Provide the [x, y] coordinate of the cell's center where the given text is located.  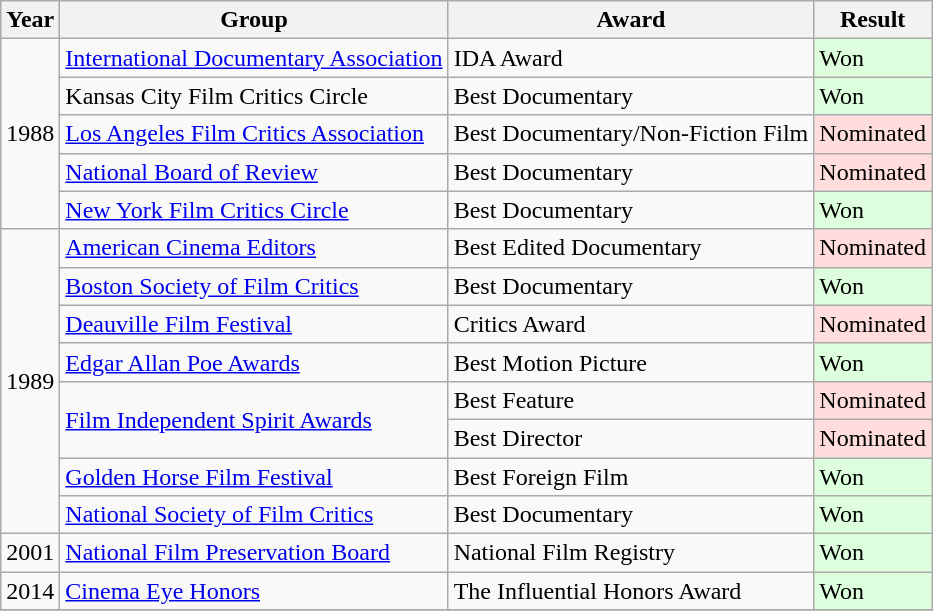
Best Feature [631, 400]
Edgar Allan Poe Awards [254, 362]
Best Foreign Film [631, 477]
American Cinema Editors [254, 248]
Group [254, 20]
Golden Horse Film Festival [254, 477]
Best Motion Picture [631, 362]
National Board of Review [254, 172]
The Influential Honors Award [631, 591]
Deauville Film Festival [254, 324]
2001 [30, 553]
Cinema Eye Honors [254, 591]
1988 [30, 134]
International Documentary Association [254, 58]
Los Angeles Film Critics Association [254, 134]
Result [873, 20]
Year [30, 20]
New York Film Critics Circle [254, 210]
National Film Preservation Board [254, 553]
Best Director [631, 438]
National Society of Film Critics [254, 515]
2014 [30, 591]
Boston Society of Film Critics [254, 286]
Best Edited Documentary [631, 248]
Kansas City Film Critics Circle [254, 96]
Film Independent Spirit Awards [254, 419]
Critics Award [631, 324]
National Film Registry [631, 553]
IDA Award [631, 58]
1989 [30, 381]
Award [631, 20]
Best Documentary/Non-Fiction Film [631, 134]
